Search for the cell housing the specified text and yield its (x, y) center coordinate. 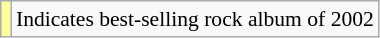
Indicates best-selling rock album of 2002 (195, 19)
